Provide the (X, Y) coordinate of the cell's center where the given text is located.  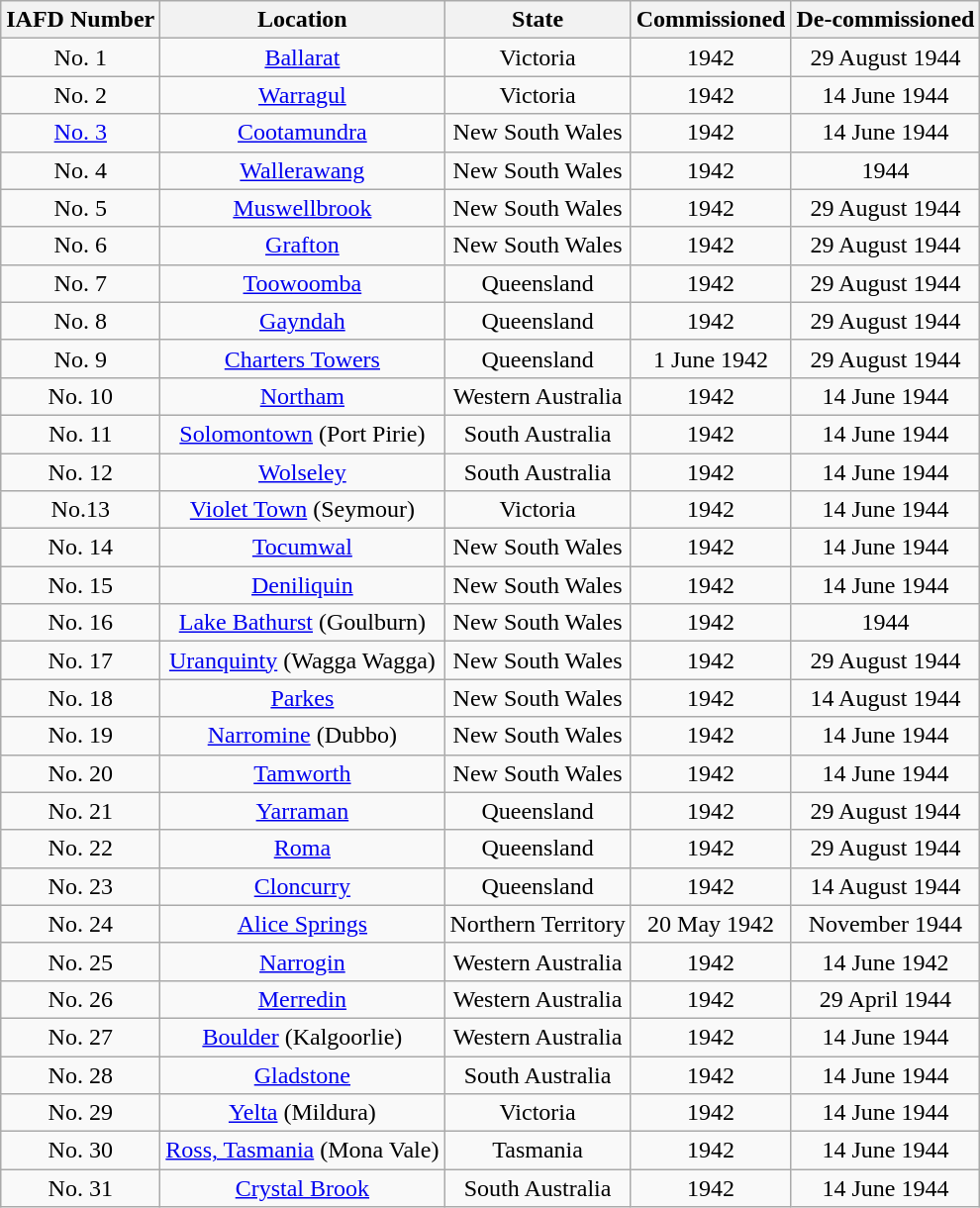
De-commissioned (885, 20)
1 June 1942 (711, 358)
Grafton (303, 246)
Warragul (303, 95)
Merredin (303, 999)
Narrogin (303, 961)
No. 15 (81, 585)
Yelta (Mildura) (303, 1113)
Muswellbrook (303, 208)
Charters Towers (303, 358)
Parkes (303, 698)
No. 2 (81, 95)
No. 28 (81, 1074)
Boulder (Kalgoorlie) (303, 1037)
20 May 1942 (711, 924)
Narromine (Dubbo) (303, 736)
Deniliquin (303, 585)
Wolseley (303, 472)
Tocumwal (303, 548)
Wallerawang (303, 170)
Lake Bathurst (Goulburn) (303, 623)
No. 1 (81, 57)
No.13 (81, 510)
Ballarat (303, 57)
Location (303, 20)
No. 6 (81, 246)
No. 8 (81, 321)
Commissioned (711, 20)
14 June 1942 (885, 961)
No. 7 (81, 283)
No. 18 (81, 698)
Gladstone (303, 1074)
No. 21 (81, 811)
No. 23 (81, 886)
No. 14 (81, 548)
Alice Springs (303, 924)
29 April 1944 (885, 999)
No. 4 (81, 170)
IAFD Number (81, 20)
No. 25 (81, 961)
No. 9 (81, 358)
Yarraman (303, 811)
No. 30 (81, 1151)
No. 24 (81, 924)
Northern Territory (538, 924)
No. 19 (81, 736)
Gayndah (303, 321)
Toowoomba (303, 283)
Northam (303, 396)
Cootamundra (303, 133)
Uranquinty (Wagga Wagga) (303, 660)
Cloncurry (303, 886)
No. 16 (81, 623)
No. 10 (81, 396)
Violet Town (Seymour) (303, 510)
No. 31 (81, 1188)
State (538, 20)
Tamworth (303, 773)
No. 17 (81, 660)
No. 29 (81, 1113)
Crystal Brook (303, 1188)
No. 20 (81, 773)
No. 27 (81, 1037)
No. 3 (81, 133)
Ross, Tasmania (Mona Vale) (303, 1151)
No. 12 (81, 472)
November 1944 (885, 924)
No. 22 (81, 849)
No. 26 (81, 999)
Roma (303, 849)
Tasmania (538, 1151)
No. 5 (81, 208)
Solomontown (Port Pirie) (303, 434)
No. 11 (81, 434)
